For the text-containing cell, return its midpoint in (X, Y) coordinate format. 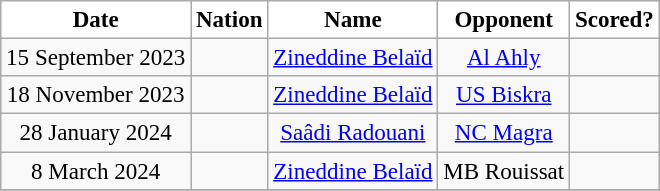
15 September 2023 (96, 58)
Al Ahly (504, 58)
Name (353, 20)
Scored? (615, 20)
Saâdi Radouani (353, 133)
MB Rouissat (504, 171)
US Biskra (504, 95)
18 November 2023 (96, 95)
Opponent (504, 20)
8 March 2024 (96, 171)
NC Magra (504, 133)
28 January 2024 (96, 133)
Nation (230, 20)
Date (96, 20)
